Extract the [X, Y] coordinate from the center of the cell holding the provided text.  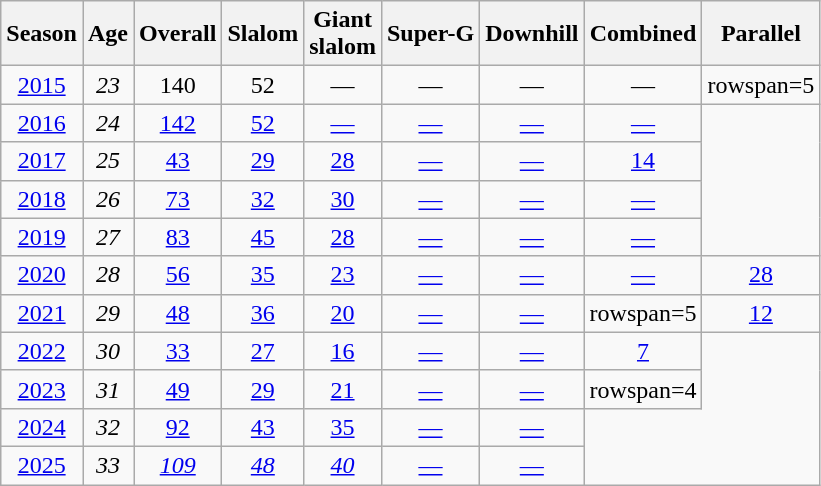
2019 [42, 237]
25 [108, 161]
Parallel [761, 34]
36 [263, 313]
Giantslalom [343, 34]
45 [263, 237]
2025 [42, 465]
14 [643, 161]
2020 [42, 275]
Season [42, 34]
Age [108, 34]
109 [178, 465]
Super-G [430, 34]
83 [178, 237]
rowspan=4 [643, 389]
26 [108, 199]
31 [108, 389]
40 [343, 465]
Overall [178, 34]
142 [178, 123]
2022 [42, 351]
49 [178, 389]
16 [343, 351]
73 [178, 199]
7 [643, 351]
56 [178, 275]
2018 [42, 199]
20 [343, 313]
2023 [42, 389]
Combined [643, 34]
2017 [42, 161]
21 [343, 389]
2016 [42, 123]
24 [108, 123]
140 [178, 85]
2021 [42, 313]
Slalom [263, 34]
2015 [42, 85]
Downhill [532, 34]
2024 [42, 427]
92 [178, 427]
12 [761, 313]
